Capture the cell that displays the provided text and extract its [x, y] central coordinate. 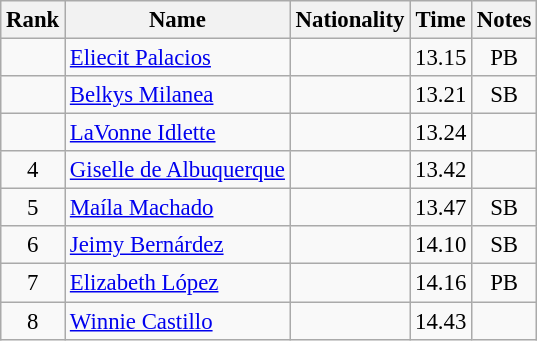
LaVonne Idlette [178, 133]
14.16 [441, 283]
4 [33, 170]
Rank [33, 20]
8 [33, 321]
Notes [504, 20]
Maíla Machado [178, 208]
13.15 [441, 58]
Nationality [350, 20]
14.10 [441, 245]
14.43 [441, 321]
Eliecit Palacios [178, 58]
7 [33, 283]
Name [178, 20]
13.21 [441, 95]
Winnie Castillo [178, 321]
13.24 [441, 133]
13.47 [441, 208]
Giselle de Albuquerque [178, 170]
6 [33, 245]
5 [33, 208]
13.42 [441, 170]
Belkys Milanea [178, 95]
Time [441, 20]
Jeimy Bernárdez [178, 245]
Elizabeth López [178, 283]
